Search for the cell housing the specified text and yield its [X, Y] center coordinate. 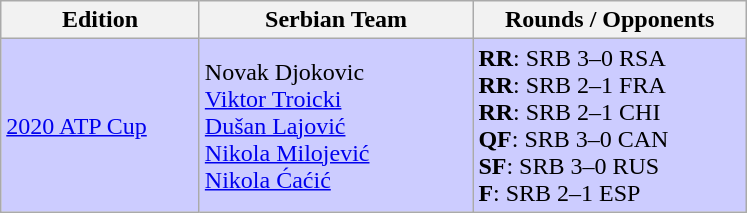
Edition [100, 20]
Novak DjokovicViktor TroickiDušan LajovićNikola MilojevićNikola Ćaćić [336, 126]
Serbian Team [336, 20]
2020 ATP Cup [100, 126]
RR: SRB 3–0 RSARR: SRB 2–1 FRARR: SRB 2–1 CHIQF: SRB 3–0 CANSF: SRB 3–0 RUS F: SRB 2–1 ESP [610, 126]
Rounds / Opponents [610, 20]
